Scan for the cell matching the given text and deliver its (X, Y) coordinate at center. 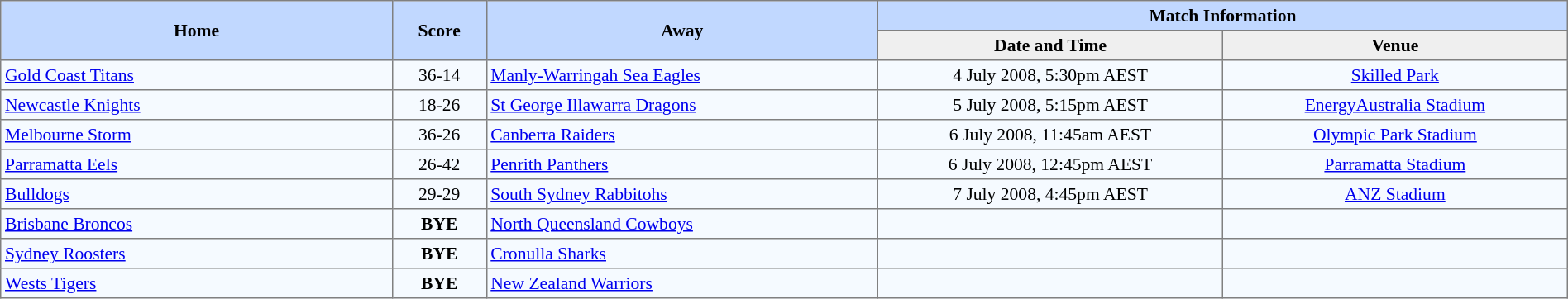
5 July 2008, 5:15pm AEST (1050, 105)
36-26 (439, 135)
Gold Coast Titans (197, 75)
Brisbane Broncos (197, 224)
Olympic Park Stadium (1394, 135)
Home (197, 31)
Melbourne Storm (197, 135)
Bulldogs (197, 194)
26-42 (439, 164)
Canberra Raiders (682, 135)
New Zealand Warriors (682, 283)
Sydney Roosters (197, 254)
South Sydney Rabbitohs (682, 194)
Cronulla Sharks (682, 254)
Manly-Warringah Sea Eagles (682, 75)
Newcastle Knights (197, 105)
6 July 2008, 11:45am AEST (1050, 135)
Match Information (1223, 16)
North Queensland Cowboys (682, 224)
4 July 2008, 5:30pm AEST (1050, 75)
7 July 2008, 4:45pm AEST (1050, 194)
Score (439, 31)
Parramatta Stadium (1394, 164)
6 July 2008, 12:45pm AEST (1050, 164)
18-26 (439, 105)
Skilled Park (1394, 75)
Away (682, 31)
Wests Tigers (197, 283)
Venue (1394, 45)
29-29 (439, 194)
Parramatta Eels (197, 164)
EnergyAustralia Stadium (1394, 105)
Penrith Panthers (682, 164)
Date and Time (1050, 45)
ANZ Stadium (1394, 194)
St George Illawarra Dragons (682, 105)
36-14 (439, 75)
